Detect which cell encompasses the target text, then output its (X, Y) center coordinate. 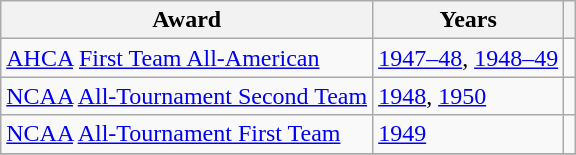
Years (468, 20)
AHCA First Team All-American (187, 58)
NCAA All-Tournament First Team (187, 134)
1947–48, 1948–49 (468, 58)
1949 (468, 134)
NCAA All-Tournament Second Team (187, 96)
1948, 1950 (468, 96)
Award (187, 20)
